Search for the cell housing the specified text and yield its (X, Y) center coordinate. 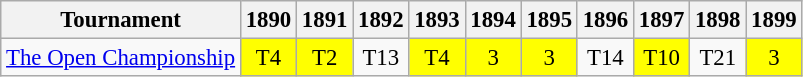
1890 (268, 20)
1891 (325, 20)
T21 (718, 58)
1897 (661, 20)
Tournament (121, 20)
1892 (381, 20)
1893 (437, 20)
T2 (325, 58)
1899 (774, 20)
T13 (381, 58)
1898 (718, 20)
1894 (493, 20)
T14 (605, 58)
T10 (661, 58)
1896 (605, 20)
The Open Championship (121, 58)
1895 (549, 20)
